Return (x, y) of the center of cell containing provided text 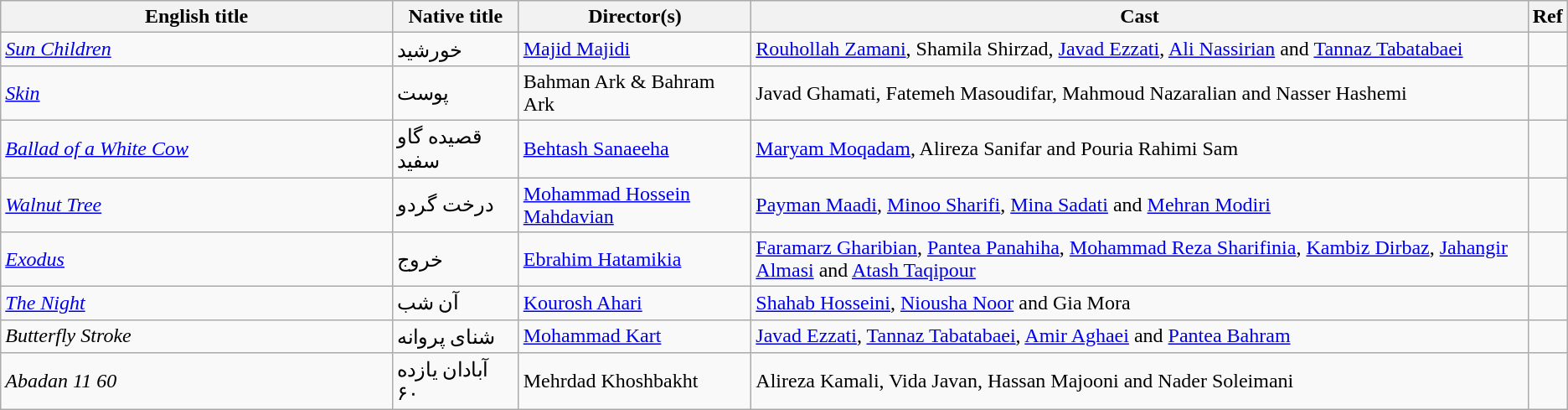
آن شب (456, 304)
Ebrahim Hatamikia (635, 260)
Abadan 11 60 (197, 381)
Payman Maadi, Minoo Sharifi, Mina Sadati and Mehran Modiri (1139, 205)
قصیده گاو سفید (456, 148)
Maryam Moqadam, Alireza Sanifar and Pouria Rahimi Sam (1139, 148)
Cast (1139, 17)
Mehrdad Khoshbakht (635, 381)
Exodus (197, 260)
Sun Children (197, 49)
Majid Majidi (635, 49)
Butterfly Stroke (197, 336)
خورشید (456, 49)
درخت گردو (456, 205)
Behtash Sanaeeha (635, 148)
شنای پروانه (456, 336)
Bahman Ark & Bahram Ark (635, 92)
Ballad of a White Cow (197, 148)
Faramarz Gharibian, Pantea Panahiha, Mohammad Reza Sharifinia, Kambiz Dirbaz, Jahangir Almasi and Atash Taqipour (1139, 260)
خروج (456, 260)
Native title (456, 17)
Mohammad Kart (635, 336)
English title (197, 17)
Rouhollah Zamani, Shamila Shirzad, Javad Ezzati, Ali Nassirian and Tannaz Tabatabaei (1139, 49)
Ref (1548, 17)
آبادان یازده ۶۰ (456, 381)
Director(s) (635, 17)
Skin (197, 92)
Javad Ezzati, Tannaz Tabatabaei, Amir Aghaei and Pantea Bahram (1139, 336)
پوست (456, 92)
Javad Ghamati, Fatemeh Masoudifar, Mahmoud Nazaralian and Nasser Hashemi (1139, 92)
Shahab Hosseini, Niousha Noor and Gia Mora (1139, 304)
Kourosh Ahari (635, 304)
Mohammad Hossein Mahdavian (635, 205)
Walnut Tree (197, 205)
Alireza Kamali, Vida Javan, Hassan Majooni and Nader Soleimani (1139, 381)
The Night (197, 304)
